Capture the cell that displays the provided text and extract its [x, y] central coordinate. 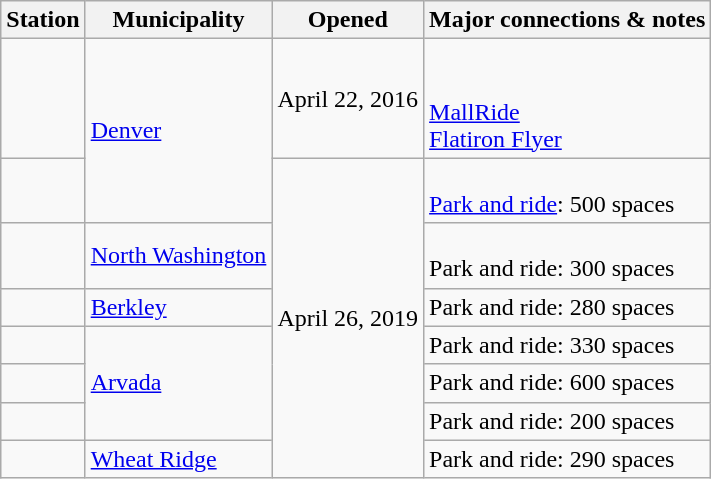
Municipality [178, 20]
Station [43, 20]
North Washington [178, 256]
Wheat Ridge [178, 459]
MallRide Flatiron Flyer [568, 98]
Park and ride: 290 spaces [568, 459]
Park and ride: 200 spaces [568, 421]
Park and ride: 500 spaces [568, 190]
Major connections & notes [568, 20]
Berkley [178, 307]
April 22, 2016 [348, 98]
April 26, 2019 [348, 318]
Opened [348, 20]
Park and ride: 330 spaces [568, 345]
Park and ride: 600 spaces [568, 383]
Park and ride: 300 spaces [568, 256]
Arvada [178, 383]
Denver [178, 131]
Park and ride: 280 spaces [568, 307]
